Extract the [X, Y] coordinate from the center of the cell holding the provided text.  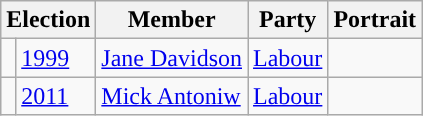
Jane Davidson [172, 58]
1999 [56, 58]
Party [288, 20]
Mick Antoniw [172, 96]
Portrait [375, 20]
2011 [56, 96]
Member [172, 20]
Election [48, 20]
